Find where the given text appears and provide that cell's center as (x, y) coordinate. 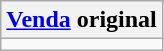
Venda original (82, 20)
